For the text-containing cell, return its midpoint in (X, Y) coordinate format. 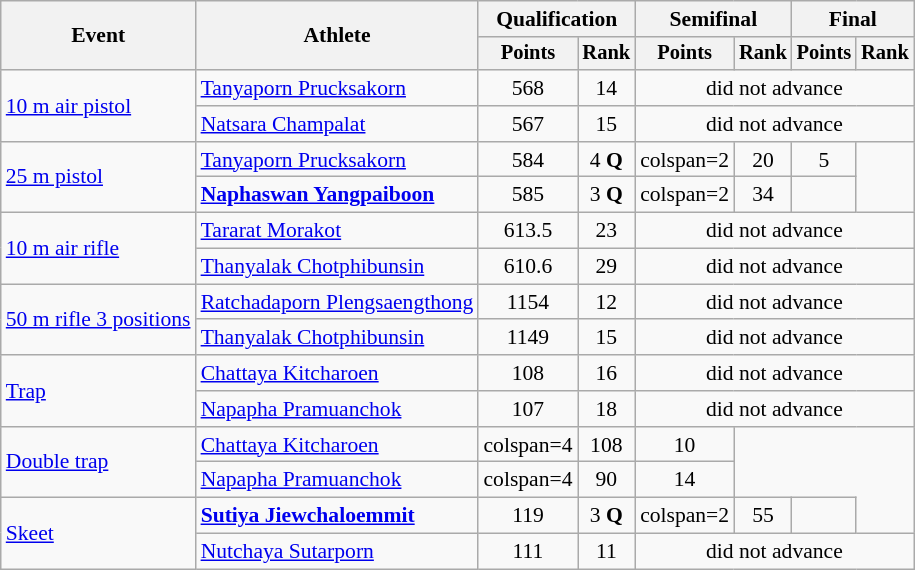
50 m rifle 3 positions (98, 320)
Skeet (98, 534)
Athlete (338, 36)
Double trap (98, 462)
610.6 (528, 267)
Trap (98, 390)
90 (607, 480)
Natsara Champalat (338, 124)
Sutiya Jiewchaloemmit (338, 516)
25 m pistol (98, 178)
584 (528, 160)
12 (607, 302)
107 (528, 409)
119 (528, 516)
568 (528, 88)
10 m air pistol (98, 106)
613.5 (528, 231)
Event (98, 36)
20 (763, 160)
1154 (528, 302)
Final (853, 19)
10 (684, 445)
Tararat Morakot (338, 231)
23 (607, 231)
Qualification (556, 19)
29 (607, 267)
585 (528, 195)
4 Q (607, 160)
55 (763, 516)
34 (763, 195)
5 (824, 160)
1149 (528, 338)
16 (607, 373)
567 (528, 124)
111 (528, 552)
Ratchadaporn Plengsaengthong (338, 302)
11 (607, 552)
18 (607, 409)
10 m air rifle (98, 248)
Naphaswan Yangpaiboon (338, 195)
Nutchaya Sutarporn (338, 552)
Semifinal (714, 19)
